Output the [X, Y] coordinate of the center of the cell containing the given text.  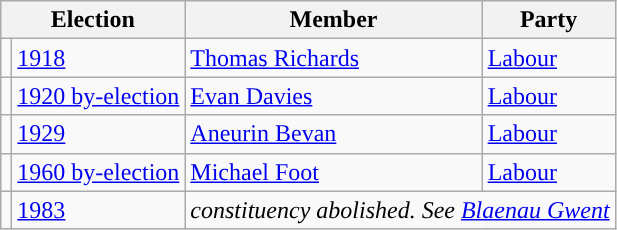
Thomas Richards [334, 58]
Michael Foot [334, 172]
1929 [98, 134]
1920 by-election [98, 96]
constituency abolished. See Blaenau Gwent [400, 210]
1960 by-election [98, 172]
Election [93, 20]
Aneurin Bevan [334, 134]
Party [548, 20]
Evan Davies [334, 96]
1918 [98, 58]
1983 [98, 210]
Member [334, 20]
